Determine the [x, y] coordinate at the center of the cell enclosing the given text.  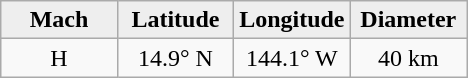
14.9° N [175, 58]
Diameter [408, 20]
40 km [408, 58]
H [59, 58]
Latitude [175, 20]
144.1° W [292, 58]
Mach [59, 20]
Longitude [292, 20]
